Detect which cell encompasses the target text, then output its [x, y] center coordinate. 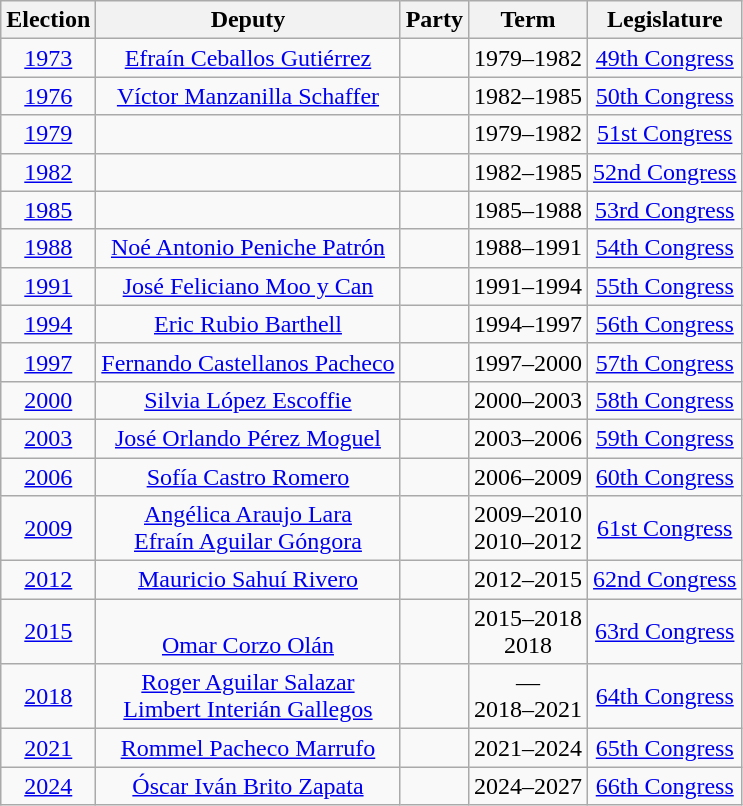
Angélica Araujo LaraEfraín Aguilar Góngora [248, 528]
61st Congress [665, 528]
Rommel Pacheco Marrufo [248, 748]
1985 [48, 210]
54th Congress [665, 248]
1997 [48, 362]
57th Congress [665, 362]
Eric Rubio Barthell [248, 324]
Roger Aguilar SalazarLimbert Interián Gallegos [248, 696]
65th Congress [665, 748]
1991 [48, 286]
2009–20102010–2012 [528, 528]
50th Congress [665, 96]
Omar Corzo Olán [248, 632]
63rd Congress [665, 632]
Mauricio Sahuí Rivero [248, 580]
2024–2027 [528, 786]
51st Congress [665, 134]
62nd Congress [665, 580]
2003 [48, 438]
Víctor Manzanilla Schaffer [248, 96]
56th Congress [665, 324]
2024 [48, 786]
1976 [48, 96]
64th Congress [665, 696]
Fernando Castellanos Pacheco [248, 362]
2000–2003 [528, 400]
2015 [48, 632]
52nd Congress [665, 172]
Sofía Castro Romero [248, 477]
Noé Antonio Peniche Patrón [248, 248]
1979 [48, 134]
49th Congress [665, 58]
2003–2006 [528, 438]
José Orlando Pérez Moguel [248, 438]
1988 [48, 248]
2018 [48, 696]
66th Congress [665, 786]
Term [528, 20]
2009 [48, 528]
2000 [48, 400]
—2018–2021 [528, 696]
59th Congress [665, 438]
2021–2024 [528, 748]
1973 [48, 58]
1985–1988 [528, 210]
2015–20182018 [528, 632]
2012–2015 [528, 580]
José Feliciano Moo y Can [248, 286]
Election [48, 20]
Silvia López Escoffie [248, 400]
Efraín Ceballos Gutiérrez [248, 58]
2006–2009 [528, 477]
58th Congress [665, 400]
53rd Congress [665, 210]
Óscar Iván Brito Zapata [248, 786]
1994 [48, 324]
1994–1997 [528, 324]
2006 [48, 477]
1997–2000 [528, 362]
1988–1991 [528, 248]
60th Congress [665, 477]
2012 [48, 580]
1991–1994 [528, 286]
Legislature [665, 20]
Deputy [248, 20]
2021 [48, 748]
Party [434, 20]
1982 [48, 172]
55th Congress [665, 286]
